Scan for the cell matching the given text and deliver its [X, Y] coordinate at center. 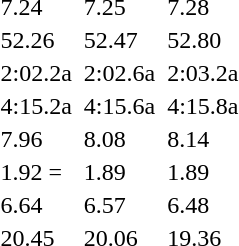
8.08 [119, 139]
52.47 [119, 40]
4:15.6a [119, 106]
6.57 [119, 205]
2:02.6a [119, 73]
1.89 [119, 172]
